Provide the (X, Y) coordinate of the cell's center where the given text is located.  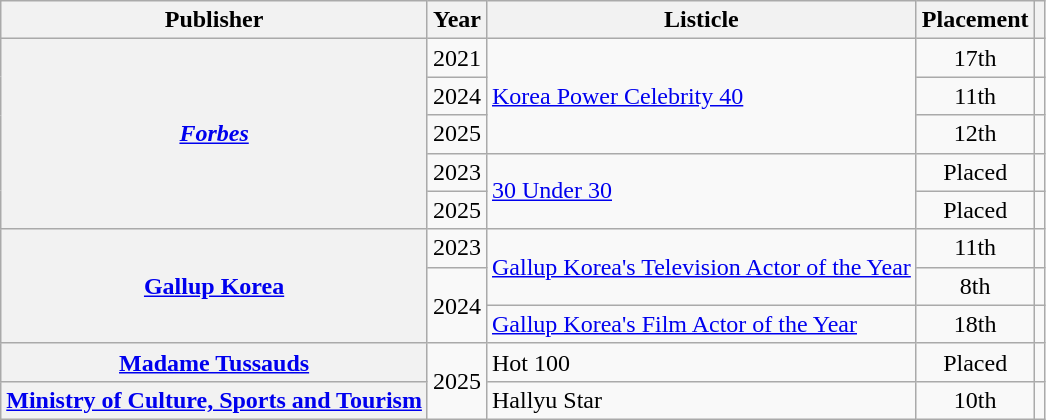
30 Under 30 (701, 191)
Listicle (701, 20)
Gallup Korea's Film Actor of the Year (701, 324)
Gallup Korea's Television Actor of the Year (701, 267)
Forbes (214, 134)
18th (975, 324)
Year (456, 20)
12th (975, 134)
Madame Tussauds (214, 362)
Korea Power Celebrity 40 (701, 96)
Placement (975, 20)
Hallyu Star (701, 400)
17th (975, 58)
2021 (456, 58)
Gallup Korea (214, 286)
Ministry of Culture, Sports and Tourism (214, 400)
8th (975, 286)
Hot 100 (701, 362)
10th (975, 400)
Publisher (214, 20)
